Find where the given text appears and provide that cell's center as (x, y) coordinate. 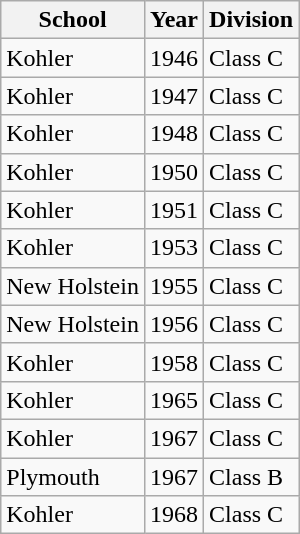
1948 (174, 134)
1968 (174, 515)
1946 (174, 58)
1965 (174, 400)
1950 (174, 172)
1956 (174, 324)
Class B (252, 477)
1951 (174, 210)
1955 (174, 286)
1953 (174, 248)
Year (174, 20)
Division (252, 20)
1947 (174, 96)
Plymouth (73, 477)
School (73, 20)
1958 (174, 362)
